Extract the (X, Y) coordinate from the center of the cell holding the provided text.  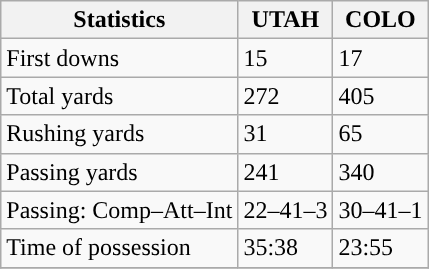
Time of possession (120, 248)
Rushing yards (120, 134)
22–41–3 (286, 210)
Statistics (120, 20)
Passing: Comp–Att–Int (120, 210)
405 (380, 96)
UTAH (286, 20)
First downs (120, 58)
272 (286, 96)
Passing yards (120, 172)
340 (380, 172)
23:55 (380, 248)
31 (286, 134)
65 (380, 134)
30–41–1 (380, 210)
241 (286, 172)
COLO (380, 20)
15 (286, 58)
35:38 (286, 248)
17 (380, 58)
Total yards (120, 96)
